Scan for the cell matching the given text and deliver its [X, Y] coordinate at center. 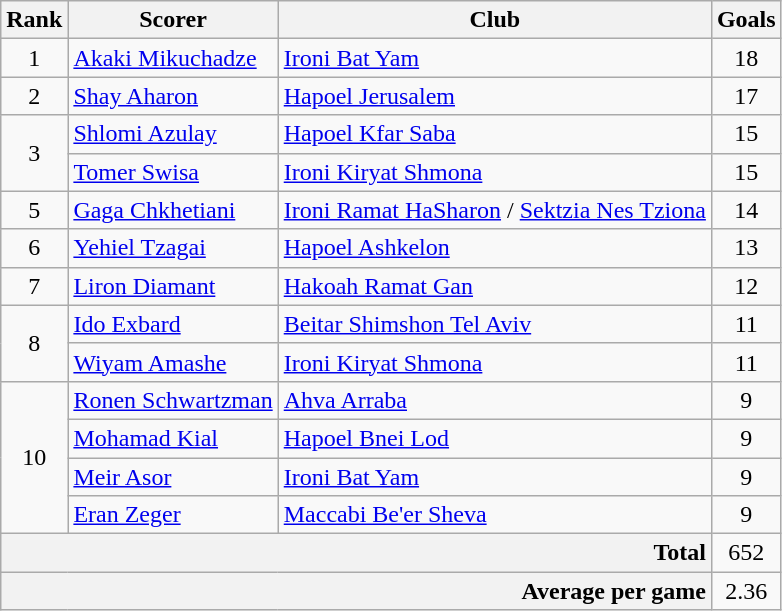
Ido Exbard [173, 324]
Shay Aharon [173, 96]
10 [34, 457]
Hapoel Ashkelon [494, 248]
Liron Diamant [173, 286]
Eran Zeger [173, 515]
Average per game [356, 591]
1 [34, 58]
Hakoah Ramat Gan [494, 286]
Akaki Mikuchadze [173, 58]
5 [34, 210]
Hapoel Jerusalem [494, 96]
2 [34, 96]
12 [746, 286]
Goals [746, 20]
7 [34, 286]
14 [746, 210]
Yehiel Tzagai [173, 248]
Maccabi Be'er Sheva [494, 515]
Gaga Chkhetiani [173, 210]
Ahva Arraba [494, 400]
Ronen Schwartzman [173, 400]
3 [34, 153]
Club [494, 20]
Wiyam Amashe [173, 362]
Meir Asor [173, 477]
18 [746, 58]
8 [34, 343]
Mohamad Kial [173, 438]
13 [746, 248]
6 [34, 248]
652 [746, 553]
Total [356, 553]
17 [746, 96]
Rank [34, 20]
2.36 [746, 591]
Beitar Shimshon Tel Aviv [494, 324]
Scorer [173, 20]
Shlomi Azulay [173, 134]
Tomer Swisa [173, 172]
Hapoel Bnei Lod [494, 438]
Hapoel Kfar Saba [494, 134]
Ironi Ramat HaSharon / Sektzia Nes Tziona [494, 210]
